Capture the cell that displays the provided text and extract its [X, Y] central coordinate. 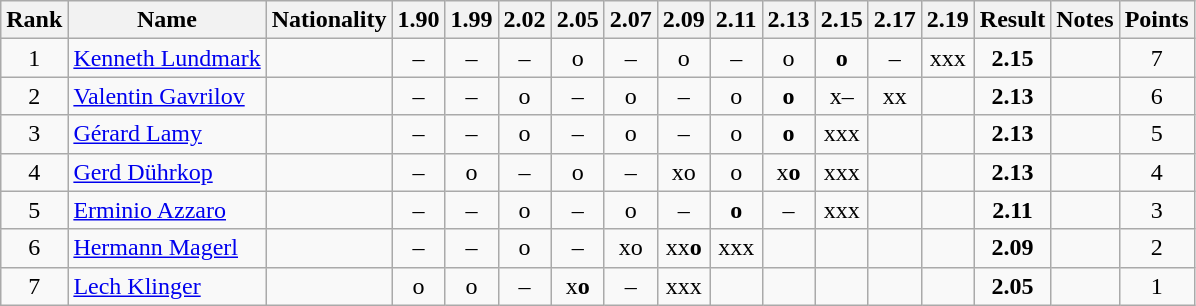
2.17 [894, 20]
2.02 [524, 20]
2.07 [630, 20]
Gérard Lamy [167, 134]
2.19 [948, 20]
Erminio Azzaro [167, 210]
Valentin Gavrilov [167, 96]
1.90 [418, 20]
Rank [34, 20]
Lech Klinger [167, 286]
Kenneth Lundmark [167, 58]
Result [1012, 20]
Notes [1085, 20]
Gerd Dührkop [167, 172]
Hermann Magerl [167, 248]
xx [894, 96]
Name [167, 20]
1.99 [472, 20]
Points [1156, 20]
xxo [684, 248]
Nationality [329, 20]
x– [842, 96]
